Locate the cell with the specified text and output its [X, Y] center coordinate. 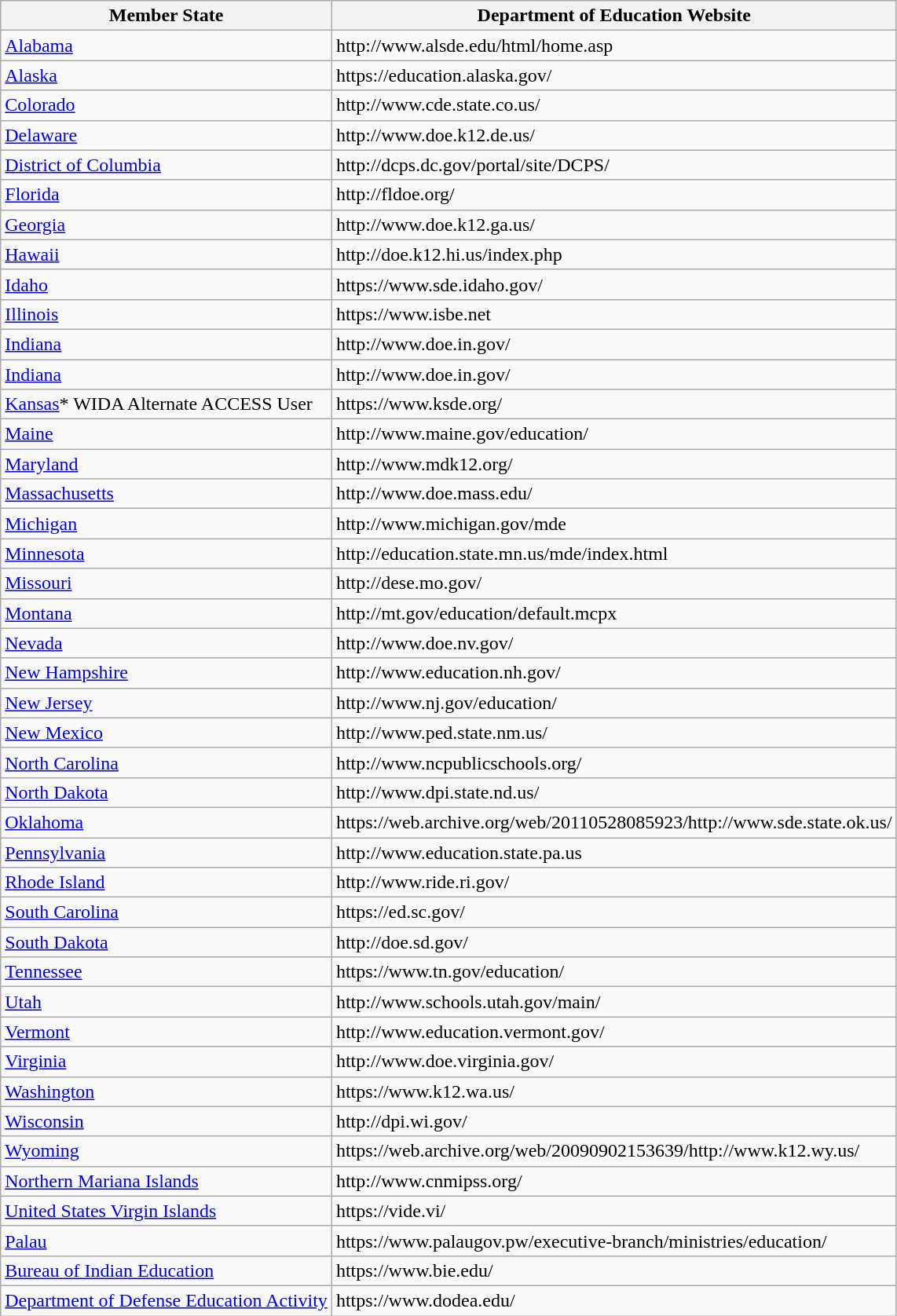
https://www.palaugov.pw/executive-branch/ministries/education/ [614, 1241]
https://www.dodea.edu/ [614, 1300]
Missouri [167, 583]
Alaska [167, 75]
http://fldoe.org/ [614, 195]
Bureau of Indian Education [167, 1270]
Florida [167, 195]
Illinois [167, 314]
Tennessee [167, 972]
Nevada [167, 643]
http://www.dpi.state.nd.us/ [614, 792]
http://www.education.state.pa.us [614, 852]
http://www.doe.k12.ga.us/ [614, 225]
http://www.nj.gov/education/ [614, 703]
Massachusetts [167, 494]
https://web.archive.org/web/20110528085923/http://www.sde.state.ok.us/ [614, 822]
http://mt.gov/education/default.mcpx [614, 613]
http://www.doe.k12.de.us/ [614, 135]
Pennsylvania [167, 852]
Hawaii [167, 254]
Northern Mariana Islands [167, 1181]
http://doe.sd.gov/ [614, 942]
http://www.maine.gov/education/ [614, 434]
South Dakota [167, 942]
Virginia [167, 1062]
Wisconsin [167, 1121]
Maryland [167, 464]
North Carolina [167, 762]
http://www.ped.state.nm.us/ [614, 733]
http://education.state.mn.us/mde/index.html [614, 554]
Utah [167, 1002]
http://www.doe.virginia.gov/ [614, 1062]
http://www.michigan.gov/mde [614, 524]
http://dpi.wi.gov/ [614, 1121]
New Hampshire [167, 673]
New Mexico [167, 733]
http://www.ride.ri.gov/ [614, 883]
https://www.tn.gov/education/ [614, 972]
Michigan [167, 524]
United States Virgin Islands [167, 1211]
https://www.bie.edu/ [614, 1270]
https://ed.sc.gov/ [614, 912]
North Dakota [167, 792]
http://dese.mo.gov/ [614, 583]
http://www.doe.mass.edu/ [614, 494]
http://dcps.dc.gov/portal/site/DCPS/ [614, 165]
Colorado [167, 105]
http://www.schools.utah.gov/main/ [614, 1002]
Vermont [167, 1032]
Kansas* WIDA Alternate ACCESS User [167, 404]
Montana [167, 613]
Minnesota [167, 554]
http://www.alsde.edu/html/home.asp [614, 46]
http://www.education.vermont.gov/ [614, 1032]
https://web.archive.org/web/20090902153639/http://www.k12.wy.us/ [614, 1151]
Oklahoma [167, 822]
New Jersey [167, 703]
http://www.doe.nv.gov/ [614, 643]
Delaware [167, 135]
Wyoming [167, 1151]
http://www.education.nh.gov/ [614, 673]
Rhode Island [167, 883]
South Carolina [167, 912]
Member State [167, 16]
https://www.sde.idaho.gov/ [614, 284]
Idaho [167, 284]
Georgia [167, 225]
http://www.ncpublicschools.org/ [614, 762]
Maine [167, 434]
https://www.ksde.org/ [614, 404]
Palau [167, 1241]
http://doe.k12.hi.us/index.php [614, 254]
https://www.isbe.net [614, 314]
https://education.alaska.gov/ [614, 75]
http://www.cde.state.co.us/ [614, 105]
http://www.mdk12.org/ [614, 464]
https://www.k12.wa.us/ [614, 1091]
http://www.cnmipss.org/ [614, 1181]
District of Columbia [167, 165]
https://vide.vi/ [614, 1211]
Department of Education Website [614, 16]
Department of Defense Education Activity [167, 1300]
Washington [167, 1091]
Alabama [167, 46]
